Determine the (X, Y) coordinate at the center of the cell enclosing the given text.  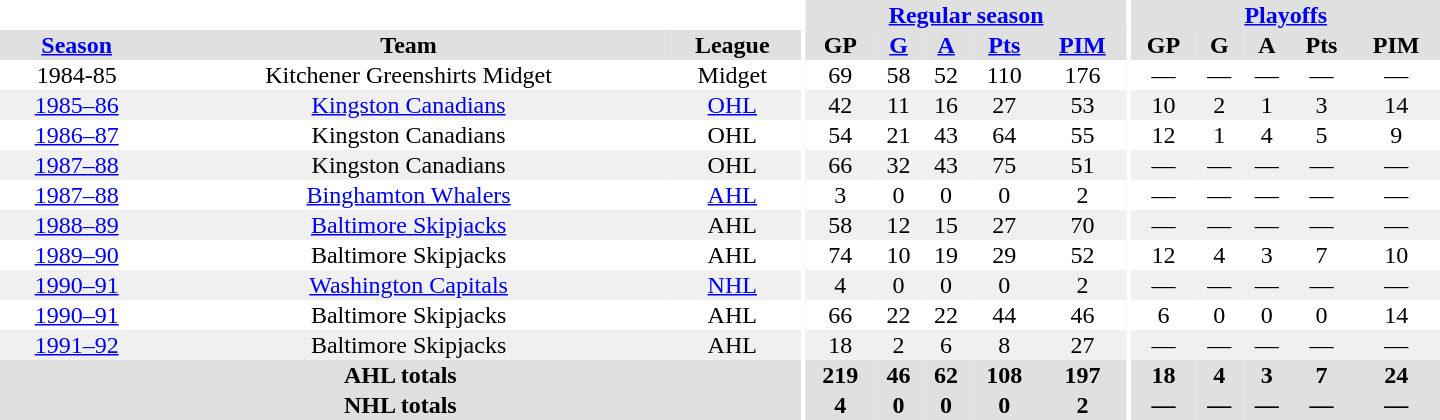
1984-85 (76, 75)
Playoffs (1286, 15)
55 (1083, 135)
11 (899, 105)
1988–89 (76, 225)
21 (899, 135)
19 (946, 255)
Season (76, 45)
1991–92 (76, 345)
AHL totals (400, 375)
110 (1004, 75)
8 (1004, 345)
5 (1322, 135)
176 (1083, 75)
16 (946, 105)
75 (1004, 165)
69 (840, 75)
70 (1083, 225)
1986–87 (76, 135)
15 (946, 225)
24 (1396, 375)
42 (840, 105)
Washington Capitals (408, 285)
9 (1396, 135)
32 (899, 165)
Binghamton Whalers (408, 195)
64 (1004, 135)
NHL totals (400, 405)
League (732, 45)
Kitchener Greenshirts Midget (408, 75)
108 (1004, 375)
Midget (732, 75)
51 (1083, 165)
74 (840, 255)
1989–90 (76, 255)
Regular season (966, 15)
219 (840, 375)
53 (1083, 105)
44 (1004, 315)
29 (1004, 255)
1985–86 (76, 105)
197 (1083, 375)
NHL (732, 285)
62 (946, 375)
Team (408, 45)
54 (840, 135)
